Return the [x, y] coordinate for the center point of the cell that contains the specified text.  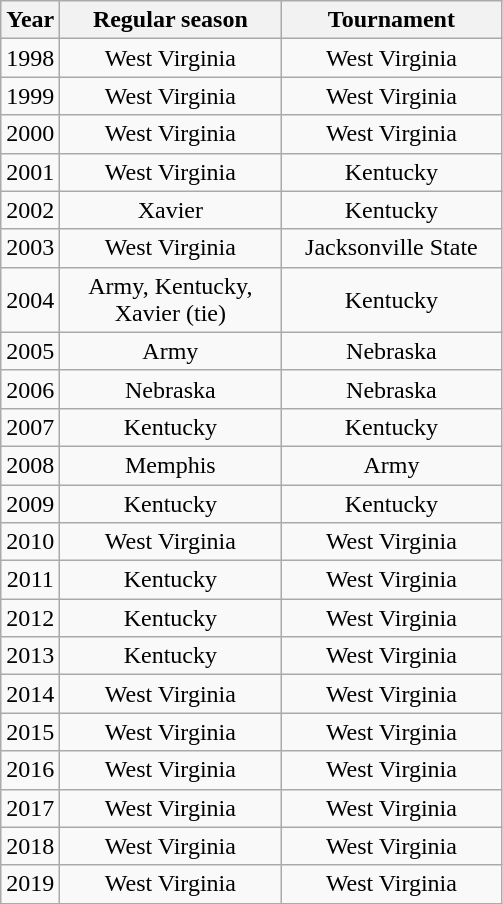
1998 [30, 58]
2012 [30, 618]
1999 [30, 96]
2014 [30, 694]
2015 [30, 732]
2008 [30, 465]
2009 [30, 503]
2013 [30, 656]
2016 [30, 770]
2019 [30, 884]
2004 [30, 300]
2007 [30, 427]
Tournament [392, 20]
2017 [30, 808]
2006 [30, 389]
2002 [30, 210]
2003 [30, 248]
Xavier [170, 210]
2001 [30, 172]
Memphis [170, 465]
Army, Kentucky,Xavier (tie) [170, 300]
2005 [30, 351]
Year [30, 20]
2010 [30, 542]
Regular season [170, 20]
2011 [30, 580]
Jacksonville State [392, 248]
2000 [30, 134]
2018 [30, 846]
